Detect which cell encompasses the target text, then output its [X, Y] center coordinate. 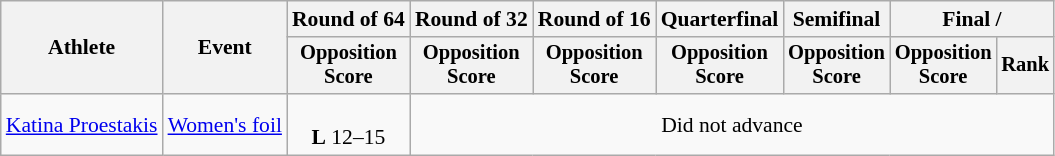
Round of 16 [594, 19]
Did not advance [732, 124]
Quarterfinal [720, 19]
Event [225, 48]
Round of 32 [472, 19]
Semifinal [836, 19]
Katina Proestakis [82, 124]
Rank [1025, 66]
Round of 64 [348, 19]
Final / [972, 19]
Athlete [82, 48]
L 12–15 [348, 124]
Women's foil [225, 124]
